Return (X, Y) of the center of cell containing provided text 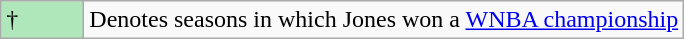
Denotes seasons in which Jones won a WNBA championship (384, 20)
† (42, 20)
